Scan for the cell matching the given text and deliver its (x, y) coordinate at center. 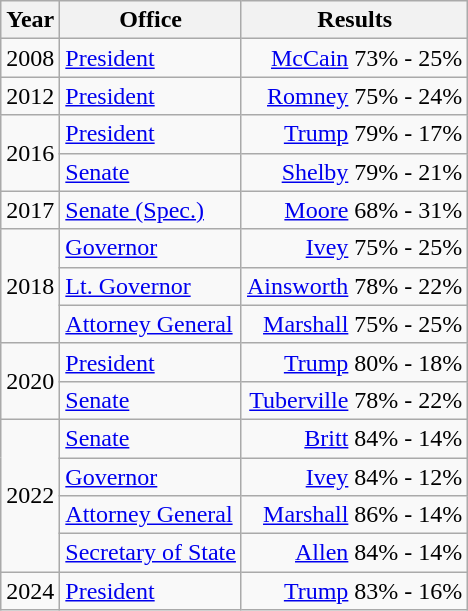
Ivey 75% - 25% (354, 248)
Secretary of State (151, 553)
2022 (30, 495)
2018 (30, 286)
Lt. Governor (151, 286)
Trump 80% - 18% (354, 362)
Britt 84% - 14% (354, 438)
Shelby 79% - 21% (354, 172)
Trump 79% - 17% (354, 134)
Tuberville 78% - 22% (354, 400)
Results (354, 20)
Office (151, 20)
Marshall 86% - 14% (354, 515)
Trump 83% - 16% (354, 591)
2008 (30, 58)
2016 (30, 153)
Ivey 84% - 12% (354, 477)
Ainsworth 78% - 22% (354, 286)
2017 (30, 210)
Marshall 75% - 25% (354, 324)
Moore 68% - 31% (354, 210)
Romney 75% - 24% (354, 96)
Senate (Spec.) (151, 210)
2024 (30, 591)
McCain 73% - 25% (354, 58)
2012 (30, 96)
Allen 84% - 14% (354, 553)
2020 (30, 381)
Year (30, 20)
